Identify which cell holds the provided text, then report its [x, y] central coordinate. 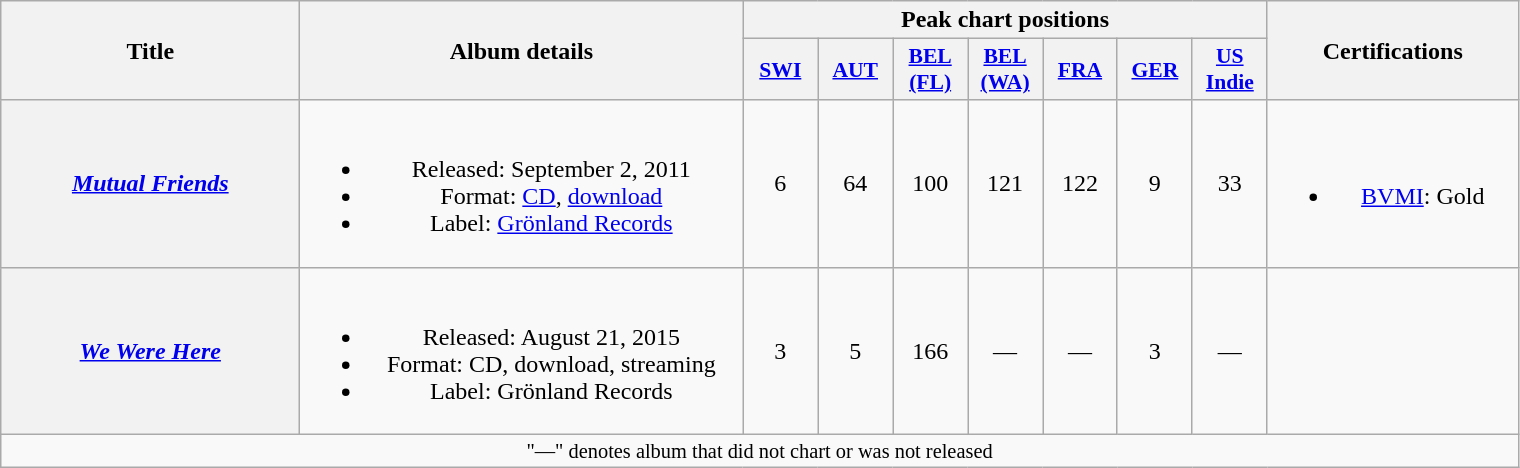
Mutual Friends [150, 184]
33 [1230, 184]
US Indie [1230, 70]
We Were Here [150, 350]
9 [1154, 184]
Peak chart positions [1005, 20]
121 [1006, 184]
BVMI: Gold [1392, 184]
SWI [780, 70]
Released: August 21, 2015Format: CD, download, streamingLabel: Grönland Records [522, 350]
BEL(WA) [1006, 70]
64 [856, 184]
GER [1154, 70]
Album details [522, 50]
5 [856, 350]
Certifications [1392, 50]
166 [930, 350]
Title [150, 50]
Released: September 2, 2011Format: CD, downloadLabel: Grönland Records [522, 184]
122 [1080, 184]
100 [930, 184]
6 [780, 184]
AUT [856, 70]
"—" denotes album that did not chart or was not released [760, 451]
FRA [1080, 70]
BEL(FL) [930, 70]
